Identify which cell holds the provided text, then report its (x, y) central coordinate. 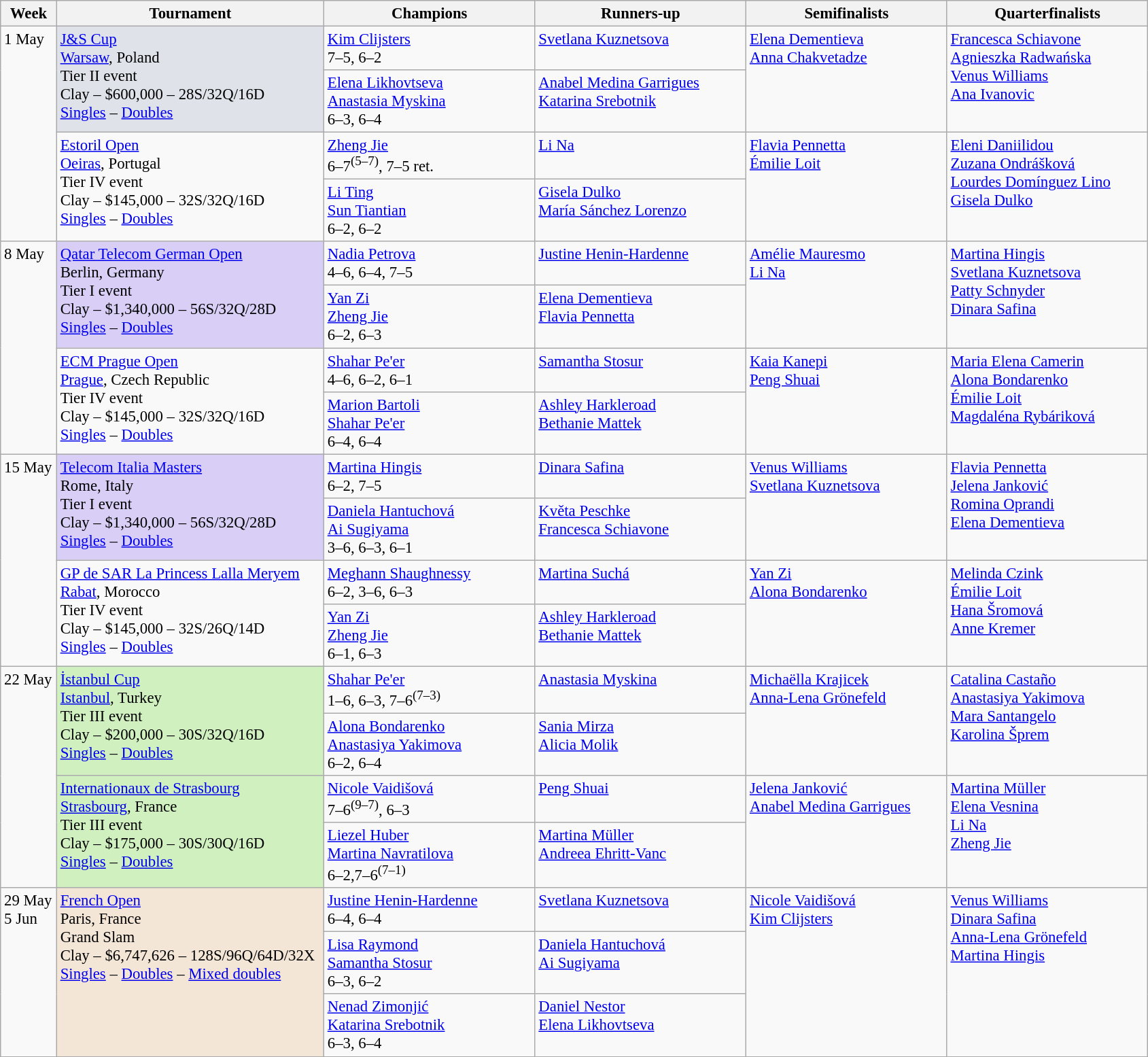
Sania Mirza Alicia Molik (640, 744)
Yan Zi Zheng Jie 6–1, 6–3 (430, 636)
22 May (29, 777)
French Open Paris, France Grand SlamClay – $6,747,626 – 128S/96Q/64D/32XSingles – Doubles – Mixed doubles (190, 972)
Champions (430, 14)
Flavia Pennetta Jelena Janković Romina Oprandi Elena Dementieva (1047, 507)
Flavia Pennetta Émilie Loit (847, 188)
GP de SAR La Princess Lalla Meryem Rabat, Morocco Tier IV event Clay – $145,000 – 32S/26Q/14DSingles – Doubles (190, 613)
ECM Prague Open Prague, Czech Republic Tier IV event Clay – $145,000 – 32S/32Q/16DSingles – Doubles (190, 401)
Marion Bartoli Shahar Pe'er 6–4, 6–4 (430, 423)
Peng Shuai (640, 799)
Martina Hingis Svetlana Kuznetsova Patty Schnyder Dinara Safina (1047, 295)
Liezel Huber Martina Navratilova 6–2,7–6(7–1) (430, 855)
Daniela Hantuchová Ai Sugiyama 3–6, 6–3, 6–1 (430, 529)
Kim Clijsters7–5, 6–2 (430, 49)
Li Ting Sun Tiantian 6–2, 6–2 (430, 211)
Nenad Zimonjić Katarina Srebotnik 6–3, 6–4 (430, 1026)
Internationaux de Strasbourg Strasbourg, France Tier III event Clay – $175,000 – 30S/30Q/16DSingles – Doubles (190, 832)
15 May (29, 560)
Amélie Mauresmo Li Na (847, 295)
Michaëlla Krajicek Anna-Lena Grönefeld (847, 721)
Runners-up (640, 14)
Jelena Janković Anabel Medina Garrigues (847, 832)
Martina Hingis6–2, 7–5 (430, 476)
Zheng Jie6–7(5–7), 7–5 ret. (430, 156)
Quarterfinalists (1047, 14)
Justine Henin-Hardenne6–4, 6–4 (430, 909)
1 May (29, 135)
Nicole Vaidišová Kim Clijsters (847, 972)
Shahar Pe'er1–6, 6–3, 7–6(7–3) (430, 689)
Martina Müller Elena Vesnina Li Na Zheng Jie (1047, 832)
Meghann Shaughnessy6–2, 3–6, 6–3 (430, 582)
İstanbul Cup Istanbul, Turkey Tier III event Clay – $200,000 – 30S/32Q/16DSingles – Doubles (190, 721)
J&S Cup Warsaw, Poland Tier II event Clay – $600,000 – 28S/32Q/16DSingles – Doubles (190, 80)
Venus Williams Svetlana Kuznetsova (847, 507)
Venus Williams Dinara Safina Anna-Lena Grönefeld Martina Hingis (1047, 972)
Week (29, 14)
Anastasia Myskina (640, 689)
Tournament (190, 14)
Samantha Stosur (640, 370)
Justine Henin-Hardenne (640, 264)
Gisela Dulko María Sánchez Lorenzo (640, 211)
Elena Dementieva Anna Chakvetadze (847, 80)
Dinara Safina (640, 476)
Melinda Czink Émilie Loit Hana Šromová Anne Kremer (1047, 613)
Anabel Medina Garrigues Katarina Srebotnik (640, 101)
Martina Suchá (640, 582)
Nadia Petrova4–6, 6–4, 7–5 (430, 264)
Semifinalists (847, 14)
Elena Dementieva Flavia Pennetta (640, 317)
Qatar Telecom German Open Berlin, Germany Tier I event Clay – $1,340,000 – 56S/32Q/28DSingles – Doubles (190, 295)
Estoril Open Oeiras, Portugal Tier IV event Clay – $145,000 – 32S/32Q/16DSingles – Doubles (190, 188)
Li Na (640, 156)
Daniel Nestor Elena Likhovtseva (640, 1026)
Yan Zi Zheng Jie 6–2, 6–3 (430, 317)
Kaia Kanepi Peng Shuai (847, 401)
Shahar Pe'er4–6, 6–2, 6–1 (430, 370)
Nicole Vaidišová7–6(9–7), 6–3 (430, 799)
8 May (29, 348)
Yan Zi Alona Bondarenko (847, 613)
Martina Müller Andreea Ehritt-Vanc (640, 855)
Květa Peschke Francesca Schiavone (640, 529)
Maria Elena Camerin Alona Bondarenko Émilie Loit Magdaléna Rybáriková (1047, 401)
29 May5 Jun (29, 972)
Francesca Schiavone Agnieszka Radwańska Venus Williams Ana Ivanovic (1047, 80)
Telecom Italia Masters Rome, Italy Tier I event Clay – $1,340,000 – 56S/32Q/28DSingles – Doubles (190, 507)
Elena Likhovtseva Anastasia Myskina 6–3, 6–4 (430, 101)
Catalina Castaño Anastasiya Yakimova Mara Santangelo Karolina Šprem (1047, 721)
Alona Bondarenko Anastasiya Yakimova 6–2, 6–4 (430, 744)
Lisa Raymond Samantha Stosur 6–3, 6–2 (430, 963)
Eleni Daniilidou Zuzana Ondrášková Lourdes Domínguez Lino Gisela Dulko (1047, 188)
Daniela Hantuchová Ai Sugiyama (640, 963)
